Detect which cell encompasses the target text, then output its [x, y] center coordinate. 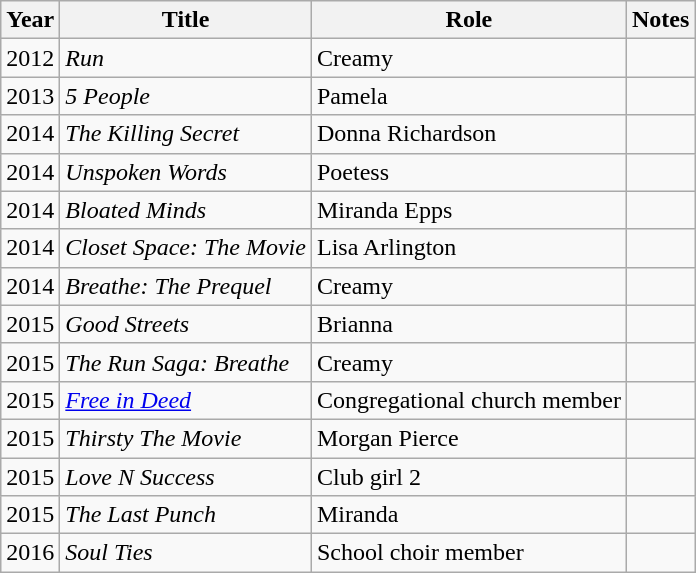
Closet Space: The Movie [186, 248]
The Last Punch [186, 515]
2016 [30, 553]
Congregational church member [468, 400]
Year [30, 20]
Run [186, 58]
Love N Success [186, 477]
2013 [30, 96]
School choir member [468, 553]
Poetess [468, 172]
2012 [30, 58]
Role [468, 20]
Donna Richardson [468, 134]
Good Streets [186, 324]
Unspoken Words [186, 172]
Bloated Minds [186, 210]
5 People [186, 96]
Miranda Epps [468, 210]
Breathe: The Prequel [186, 286]
Brianna [468, 324]
Lisa Arlington [468, 248]
Title [186, 20]
Notes [660, 20]
Thirsty The Movie [186, 438]
Morgan Pierce [468, 438]
Pamela [468, 96]
Soul Ties [186, 553]
Club girl 2 [468, 477]
Miranda [468, 515]
The Run Saga: Breathe [186, 362]
The Killing Secret [186, 134]
Free in Deed [186, 400]
